Provide the [x, y] coordinate of the cell's center where the given text is located.  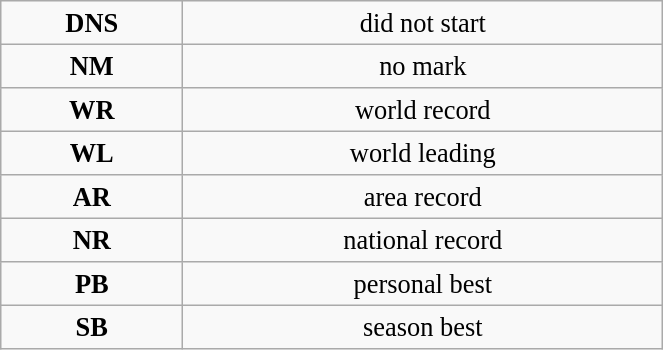
no mark [423, 66]
personal best [423, 284]
world leading [423, 153]
national record [423, 240]
did not start [423, 22]
SB [92, 327]
WR [92, 109]
world record [423, 109]
AR [92, 197]
season best [423, 327]
NR [92, 240]
DNS [92, 22]
PB [92, 284]
WL [92, 153]
NM [92, 66]
area record [423, 197]
